Detect which cell encompasses the target text, then output its (x, y) center coordinate. 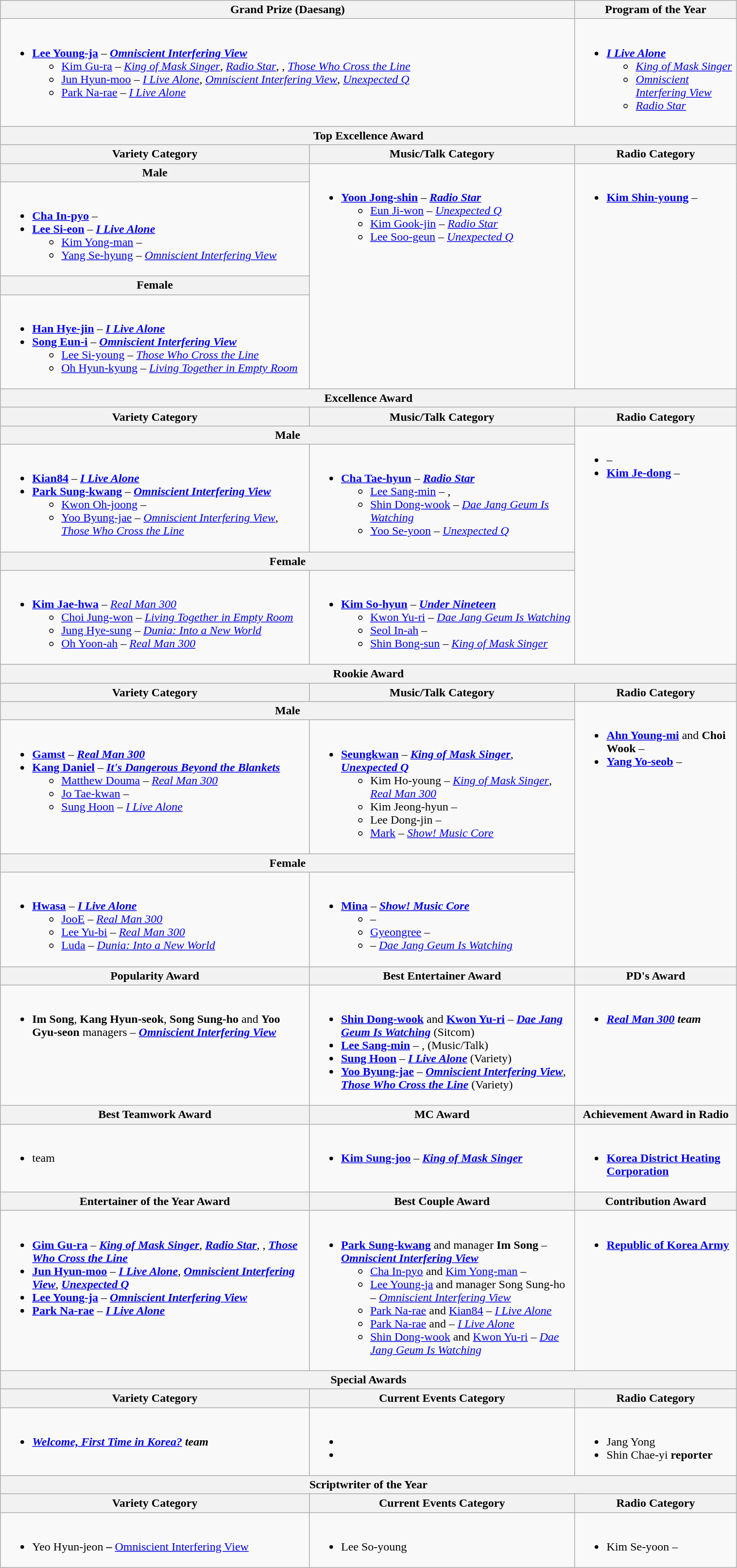
Jang YongShin Chae-yi reporter (656, 1441)
Yeo Hyun-jeon – Omniscient Interfering View (155, 1540)
Kim Se-yoon – (656, 1540)
Program of the Year (656, 10)
MC Award (442, 1115)
Kim Sung-joo – King of Mask Singer (442, 1158)
Kim Jae-hwa – Real Man 300Choi Jung-won – Living Together in Empty RoomJung Hye-sung – Dunia: Into a New WorldOh Yoon-ah – Real Man 300 (155, 618)
PD's Award (656, 976)
Rookie Award (368, 674)
Mina – Show! Music Core – Gyeongree – – Dae Jang Geum Is Watching (442, 919)
Cha Tae-hyun – Radio StarLee Sang-min – , Shin Dong-wook – Dae Jang Geum Is WatchingYoo Se-yoon – Unexpected Q (442, 498)
Best Couple Award (442, 1201)
Entertainer of the Year Award (155, 1201)
Korea District Heating Corporation (656, 1158)
Scriptwriter of the Year (368, 1485)
Grand Prize (Daesang) (288, 10)
Special Awards (368, 1379)
Top Excellence Award (368, 136)
Achievement Award in Radio (656, 1115)
Im Song, Kang Hyun-seok, Song Sung-ho and Yoo Gyu-seon managers – Omniscient Interfering View (155, 1045)
Ahn Young-mi and Choi Wook – Yang Yo-seob – (656, 834)
I Live AloneKing of Mask SingerOmniscient Interfering ViewRadio Star (656, 73)
Best Teamwork Award (155, 1115)
Lee So-young (442, 1540)
Real Man 300 team (656, 1045)
Hwasa – I Live AloneJooE – Real Man 300Lee Yu-bi – Real Man 300Luda – Dunia: Into a New World (155, 919)
Republic of Korea Army (656, 1291)
Gamst – Real Man 300Kang Daniel – It's Dangerous Beyond the BlanketsMatthew Douma – Real Man 300Jo Tae-kwan – Sung Hoon – I Live Alone (155, 787)
Welcome, First Time in Korea? team (155, 1441)
Best Entertainer Award (442, 976)
Cha In-pyo – Lee Si-eon – I Live AloneKim Yong-man – Yang Se-hyung – Omniscient Interfering View (155, 229)
Seungkwan – King of Mask Singer, Unexpected QKim Ho-young – King of Mask Singer, Real Man 300Kim Jeong-hyun – Lee Dong-jin – Mark – Show! Music Core (442, 787)
team (155, 1158)
Contribution Award (656, 1201)
Kim Shin-young – (656, 276)
– Kim Je-dong – (656, 545)
Kim So-hyun – Under NineteenKwon Yu-ri – Dae Jang Geum Is WatchingSeol In-ah – Shin Bong-sun – King of Mask Singer (442, 618)
Popularity Award (155, 976)
Yoon Jong-shin – Radio StarEun Ji-won – Unexpected QKim Gook-jin – Radio StarLee Soo-geun – Unexpected Q (442, 276)
Excellence Award (368, 398)
